Locate the cell with the specified text and output its [X, Y] center coordinate. 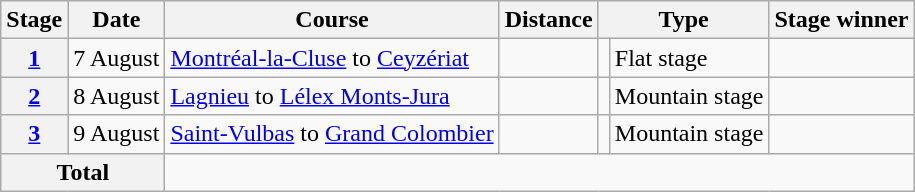
Saint-Vulbas to Grand Colombier [332, 134]
7 August [116, 58]
Course [332, 20]
Lagnieu to Lélex Monts-Jura [332, 96]
2 [34, 96]
3 [34, 134]
Stage [34, 20]
Stage winner [842, 20]
Total [83, 172]
Type [684, 20]
Date [116, 20]
Flat stage [689, 58]
Distance [548, 20]
8 August [116, 96]
9 August [116, 134]
Montréal-la-Cluse to Ceyzériat [332, 58]
1 [34, 58]
